Determine the [X, Y] coordinate at the center of the cell enclosing the given text.  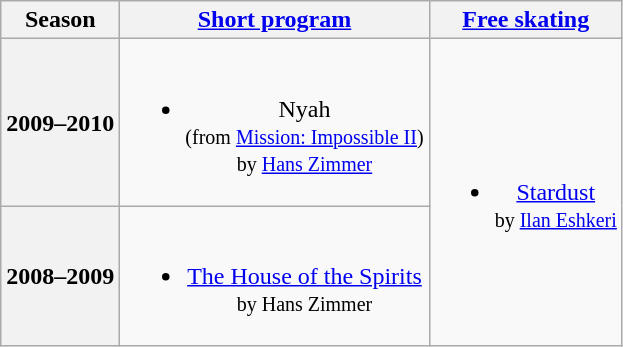
Stardust by Ilan Eshkeri [526, 192]
Short program [274, 20]
2008–2009 [60, 276]
Season [60, 20]
Nyah (from Mission: Impossible II) by Hans Zimmer [274, 122]
2009–2010 [60, 122]
Free skating [526, 20]
The House of the Spirits by Hans Zimmer [274, 276]
